Output the [x, y] coordinate of the center of the cell containing the given text.  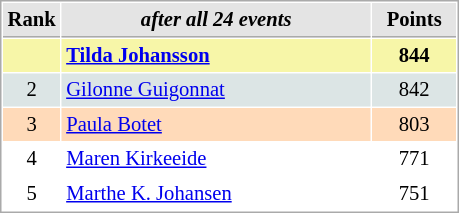
4 [32, 158]
5 [32, 194]
751 [414, 194]
771 [414, 158]
2 [32, 90]
Tildа Johansson [216, 56]
844 [414, 56]
Gilonne Guigonnat [216, 90]
Marthe K. Johansen [216, 194]
3 [32, 124]
842 [414, 90]
Rank [32, 20]
803 [414, 124]
Paula Botet [216, 124]
Maren Kirkeeide [216, 158]
after all 24 events [216, 20]
Points [414, 20]
